Return [x, y] of the center of cell containing provided text 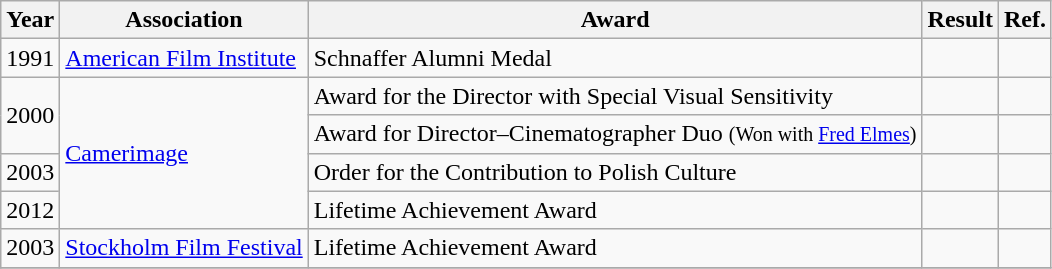
American Film Institute [184, 58]
Order for the Contribution to Polish Culture [615, 172]
Result [960, 20]
Association [184, 20]
Award [615, 20]
Award for Director–Cinematographer Duo (Won with Fred Elmes) [615, 134]
Schnaffer Alumni Medal [615, 58]
Camerimage [184, 153]
Award for the Director with Special Visual Sensitivity [615, 96]
2000 [30, 115]
Stockholm Film Festival [184, 248]
1991 [30, 58]
Year [30, 20]
Ref. [1024, 20]
2012 [30, 210]
